For the text-containing cell, return its midpoint in (x, y) coordinate format. 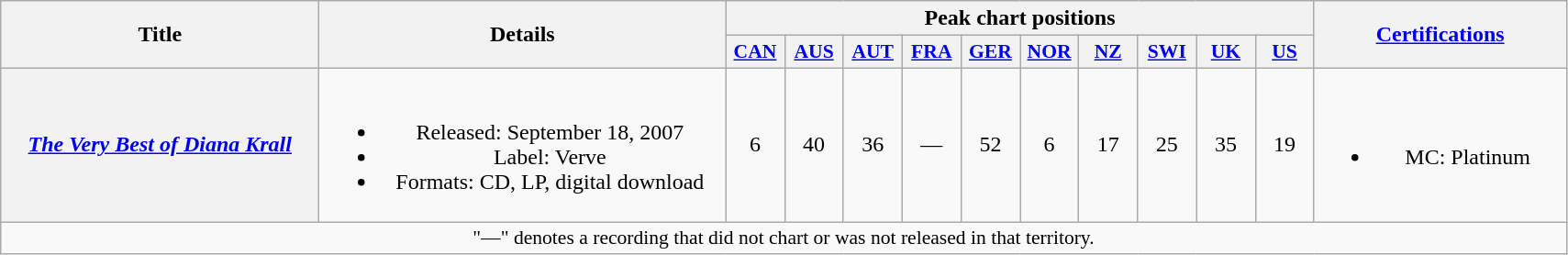
40 (814, 145)
36 (873, 145)
NZ (1108, 52)
US (1284, 52)
AUT (873, 52)
25 (1167, 145)
19 (1284, 145)
Released: September 18, 2007Label: VerveFormats: CD, LP, digital download (523, 145)
UK (1226, 52)
Peak chart positions (1020, 18)
35 (1226, 145)
NOR (1050, 52)
GER (990, 52)
Title (160, 35)
CAN (755, 52)
17 (1108, 145)
SWI (1167, 52)
52 (990, 145)
Certifications (1440, 35)
"—" denotes a recording that did not chart or was not released in that territory. (784, 238)
Details (523, 35)
The Very Best of Diana Krall (160, 145)
AUS (814, 52)
MC: Platinum (1440, 145)
FRA (931, 52)
— (931, 145)
